Find where the given text appears and provide that cell's center as [X, Y] coordinate. 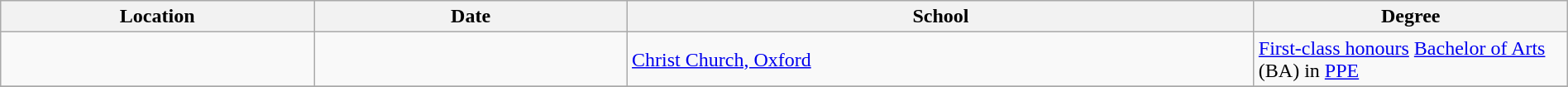
First-class honours Bachelor of Arts (BA) in PPE [1411, 60]
Date [471, 17]
Location [157, 17]
Degree [1411, 17]
Christ Church, Oxford [941, 60]
School [941, 17]
